Scan for the cell matching the given text and deliver its (x, y) coordinate at center. 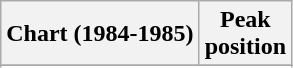
Peakposition (245, 34)
Chart (1984-1985) (100, 34)
